Search for the cell housing the specified text and yield its [X, Y] center coordinate. 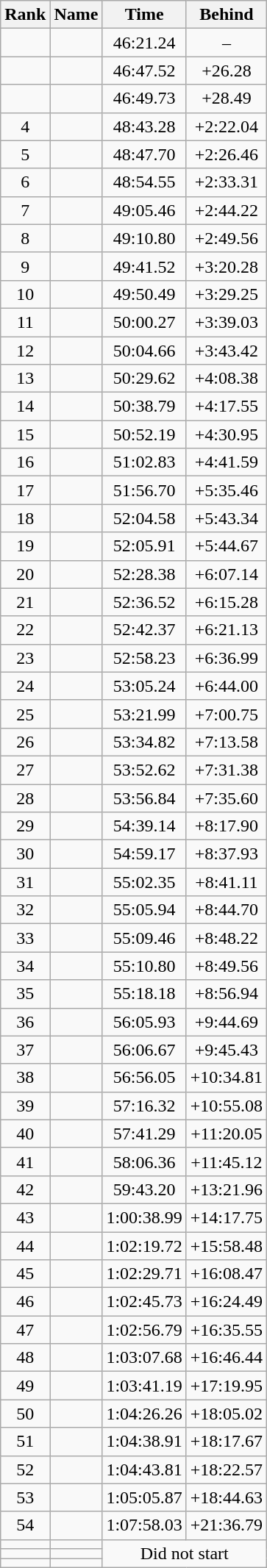
57:16.32 [144, 1106]
+4:30.95 [227, 434]
20 [25, 574]
+8:44.70 [227, 910]
1:00:38.99 [144, 1217]
21 [25, 602]
+11:20.05 [227, 1134]
+17:19.95 [227, 1386]
55:09.46 [144, 938]
+16:24.49 [227, 1302]
53:56.84 [144, 798]
+7:31.38 [227, 770]
1:03:41.19 [144, 1386]
1:02:45.73 [144, 1302]
+4:08.38 [227, 379]
+6:07.14 [227, 574]
+8:41.11 [227, 882]
+2:44.22 [227, 210]
+8:48.22 [227, 938]
52:58.23 [144, 658]
51 [25, 1442]
49:05.46 [144, 210]
+2:26.46 [227, 154]
+9:44.69 [227, 1022]
Time [144, 15]
8 [25, 238]
46:21.24 [144, 43]
55:02.35 [144, 882]
52:04.58 [144, 518]
50:00.27 [144, 322]
55:10.80 [144, 966]
+4:41.59 [227, 462]
+2:22.04 [227, 126]
+16:35.55 [227, 1330]
– [227, 43]
38 [25, 1078]
28 [25, 798]
53:21.99 [144, 714]
+7:00.75 [227, 714]
55:18.18 [144, 994]
+3:29.25 [227, 294]
53 [25, 1497]
+11:45.12 [227, 1161]
53:34.82 [144, 742]
19 [25, 546]
16 [25, 462]
31 [25, 882]
50:52.19 [144, 434]
12 [25, 351]
+6:21.13 [227, 630]
1:04:38.91 [144, 1442]
23 [25, 658]
34 [25, 966]
Did not start [185, 1553]
+16:46.44 [227, 1358]
45 [25, 1274]
+28.49 [227, 99]
54:39.14 [144, 826]
25 [25, 714]
+16:08.47 [227, 1274]
1:02:56.79 [144, 1330]
1:07:58.03 [144, 1525]
53:05.24 [144, 686]
1:03:07.68 [144, 1358]
24 [25, 686]
54:59.17 [144, 854]
35 [25, 994]
1:02:19.72 [144, 1246]
27 [25, 770]
7 [25, 210]
52 [25, 1469]
50:04.66 [144, 351]
50:29.62 [144, 379]
+15:58.48 [227, 1246]
+18:05.02 [227, 1414]
50 [25, 1414]
14 [25, 407]
48 [25, 1358]
54 [25, 1525]
10 [25, 294]
9 [25, 266]
44 [25, 1246]
1:05:05.87 [144, 1497]
51:56.70 [144, 490]
6 [25, 182]
22 [25, 630]
51:02.83 [144, 462]
+7:35.60 [227, 798]
17 [25, 490]
39 [25, 1106]
47 [25, 1330]
32 [25, 910]
58:06.36 [144, 1161]
+3:20.28 [227, 266]
52:36.52 [144, 602]
49:41.52 [144, 266]
33 [25, 938]
49:50.49 [144, 294]
30 [25, 854]
36 [25, 1022]
18 [25, 518]
42 [25, 1189]
Rank [25, 15]
29 [25, 826]
13 [25, 379]
+2:49.56 [227, 238]
5 [25, 154]
56:56.05 [144, 1078]
15 [25, 434]
+6:15.28 [227, 602]
+2:33.31 [227, 182]
56:06.67 [144, 1050]
46:49.73 [144, 99]
46 [25, 1302]
+5:35.46 [227, 490]
49 [25, 1386]
+13:21.96 [227, 1189]
+18:22.57 [227, 1469]
52:28.38 [144, 574]
+10:34.81 [227, 1078]
26 [25, 742]
+18:17.67 [227, 1442]
57:41.29 [144, 1134]
+14:17.75 [227, 1217]
+6:44.00 [227, 686]
48:43.28 [144, 126]
55:05.94 [144, 910]
1:04:43.81 [144, 1469]
49:10.80 [144, 238]
53:52.62 [144, 770]
46:47.52 [144, 71]
50:38.79 [144, 407]
+5:43.34 [227, 518]
56:05.93 [144, 1022]
+4:17.55 [227, 407]
+8:17.90 [227, 826]
+7:13.58 [227, 742]
59:43.20 [144, 1189]
+8:56.94 [227, 994]
+21:36.79 [227, 1525]
Name [76, 15]
4 [25, 126]
+3:39.03 [227, 322]
37 [25, 1050]
+3:43.42 [227, 351]
52:42.37 [144, 630]
+9:45.43 [227, 1050]
52:05.91 [144, 546]
43 [25, 1217]
+18:44.63 [227, 1497]
48:54.55 [144, 182]
+8:49.56 [227, 966]
11 [25, 322]
1:02:29.71 [144, 1274]
+8:37.93 [227, 854]
+10:55.08 [227, 1106]
+6:36.99 [227, 658]
41 [25, 1161]
Behind [227, 15]
40 [25, 1134]
+5:44.67 [227, 546]
+26.28 [227, 71]
48:47.70 [144, 154]
1:04:26.26 [144, 1414]
